Provide the [X, Y] coordinate of the cell's center where the given text is located.  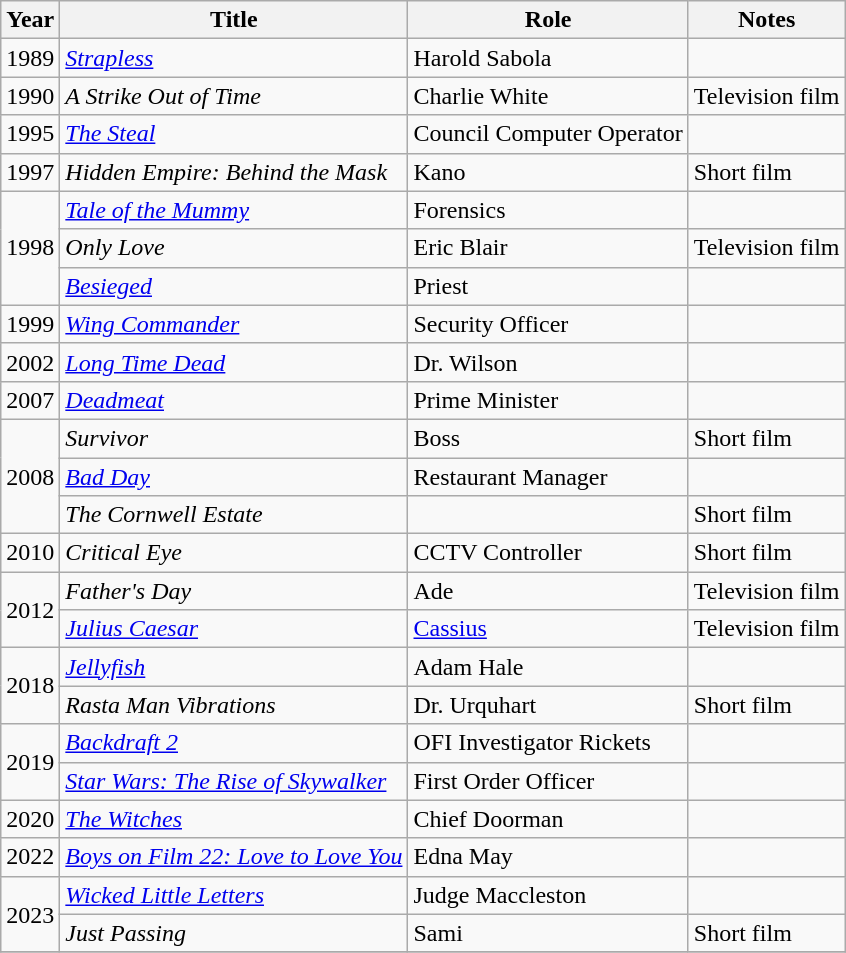
Wing Commander [234, 324]
Star Wars: The Rise of Skywalker [234, 781]
Prime Minister [548, 400]
2022 [30, 857]
Father's Day [234, 591]
Besieged [234, 286]
2023 [30, 914]
The Steal [234, 134]
2008 [30, 476]
Boys on Film 22: Love to Love You [234, 857]
Charlie White [548, 96]
Sami [548, 933]
Tale of the Mummy [234, 210]
Dr. Wilson [548, 362]
Edna May [548, 857]
Wicked Little Letters [234, 895]
Chief Doorman [548, 819]
Cassius [548, 629]
The Witches [234, 819]
Survivor [234, 438]
2010 [30, 553]
Just Passing [234, 933]
Ade [548, 591]
1998 [30, 248]
2019 [30, 762]
OFI Investigator Rickets [548, 743]
2007 [30, 400]
Title [234, 20]
Strapless [234, 58]
Restaurant Manager [548, 477]
Year [30, 20]
First Order Officer [548, 781]
Priest [548, 286]
Backdraft 2 [234, 743]
1999 [30, 324]
Long Time Dead [234, 362]
Notes [766, 20]
Judge Maccleston [548, 895]
1995 [30, 134]
Critical Eye [234, 553]
Rasta Man Vibrations [234, 705]
A Strike Out of Time [234, 96]
CCTV Controller [548, 553]
2020 [30, 819]
Adam Hale [548, 667]
Council Computer Operator [548, 134]
1997 [30, 172]
Julius Caesar [234, 629]
Security Officer [548, 324]
The Cornwell Estate [234, 515]
2002 [30, 362]
1990 [30, 96]
Kano [548, 172]
Forensics [548, 210]
Harold Sabola [548, 58]
2018 [30, 686]
Role [548, 20]
Dr. Urquhart [548, 705]
1989 [30, 58]
Bad Day [234, 477]
Eric Blair [548, 248]
Jellyfish [234, 667]
Only Love [234, 248]
Boss [548, 438]
Hidden Empire: Behind the Mask [234, 172]
2012 [30, 610]
Deadmeat [234, 400]
